Detect which cell encompasses the target text, then output its (X, Y) center coordinate. 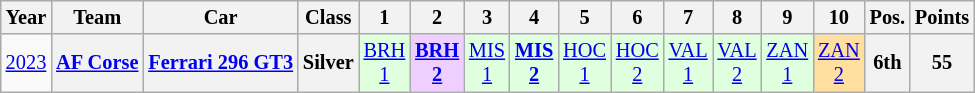
BRH2 (437, 63)
6 (638, 17)
Class (328, 17)
2 (437, 17)
AF Corse (97, 63)
Silver (328, 63)
Points (942, 17)
HOC2 (638, 63)
Ferrari 296 GT3 (220, 63)
MIS2 (534, 63)
4 (534, 17)
6th (888, 63)
9 (787, 17)
7 (688, 17)
Pos. (888, 17)
MIS1 (487, 63)
10 (839, 17)
HOC1 (584, 63)
Year (26, 17)
ZAN1 (787, 63)
2023 (26, 63)
BRH1 (385, 63)
8 (738, 17)
VAL2 (738, 63)
3 (487, 17)
Car (220, 17)
5 (584, 17)
VAL1 (688, 63)
55 (942, 63)
ZAN2 (839, 63)
Team (97, 17)
1 (385, 17)
